Extract the [x, y] coordinate from the center of the cell holding the provided text.  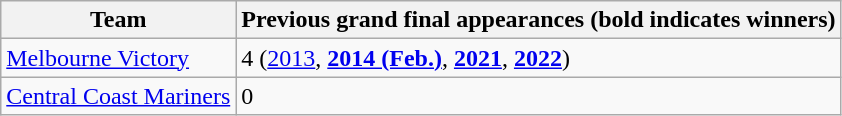
0 [538, 96]
4 (2013, 2014 (Feb.), 2021, 2022) [538, 58]
Melbourne Victory [118, 58]
Team [118, 20]
Previous grand final appearances (bold indicates winners) [538, 20]
Central Coast Mariners [118, 96]
